Return (x, y) of the center of cell containing provided text 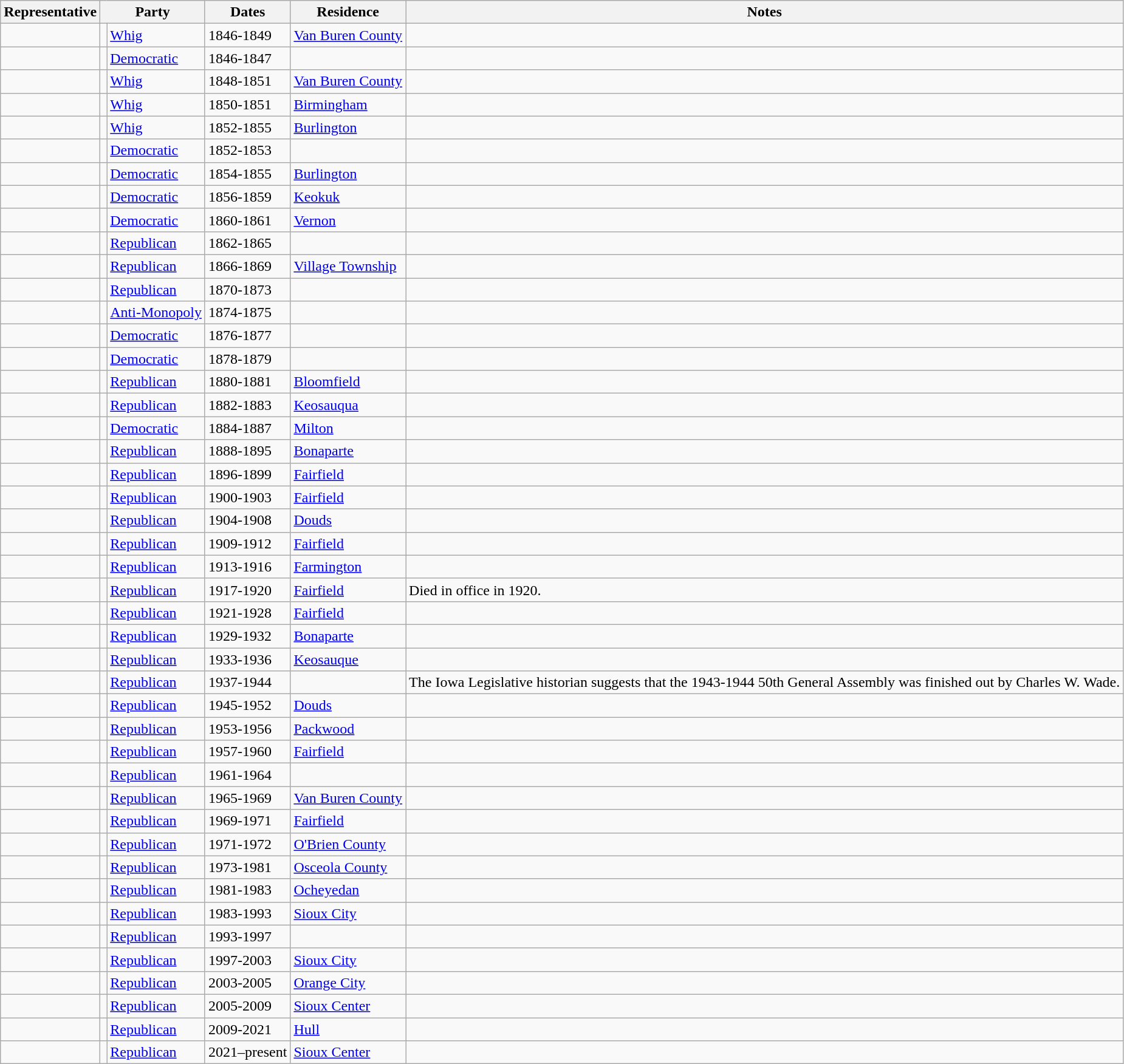
1888-1895 (247, 451)
1848-1851 (247, 81)
1904-1908 (247, 520)
1884-1887 (247, 428)
2009-2021 (247, 1029)
Hull (348, 1029)
1957-1960 (247, 752)
1971-1972 (247, 844)
1973-1981 (247, 867)
1993-1997 (247, 936)
1846-1847 (247, 58)
O'Brien County (348, 844)
1870-1873 (247, 290)
Dates (247, 12)
1852-1855 (247, 128)
1929-1932 (247, 636)
2021–present (247, 1052)
1850-1851 (247, 104)
1878-1879 (247, 359)
Birmingham (348, 104)
1981-1983 (247, 890)
Keokuk (348, 197)
1965-1969 (247, 798)
1937-1944 (247, 683)
Bloomfield (348, 382)
1997-2003 (247, 960)
1880-1881 (247, 382)
Farmington (348, 567)
1917-1920 (247, 590)
1862-1865 (247, 243)
1983-1993 (247, 913)
1856-1859 (247, 197)
1854-1855 (247, 174)
The Iowa Legislative historian suggests that the 1943-1944 50th General Assembly was finished out by Charles W. Wade. (764, 683)
1846-1849 (247, 35)
Keosauqua (348, 405)
Keosauque (348, 659)
1852-1853 (247, 151)
1896-1899 (247, 474)
Village Township (348, 266)
1921-1928 (247, 613)
1913-1916 (247, 567)
1874-1875 (247, 313)
Anti-Monopoly (156, 313)
Notes (764, 12)
2003-2005 (247, 983)
Party (153, 12)
Packwood (348, 729)
1961-1964 (247, 775)
1866-1869 (247, 266)
Milton (348, 428)
1953-1956 (247, 729)
1945-1952 (247, 706)
Osceola County (348, 867)
Orange City (348, 983)
Residence (348, 12)
1876-1877 (247, 336)
Died in office in 1920. (764, 590)
2005-2009 (247, 1006)
1933-1936 (247, 659)
Ocheyedan (348, 890)
Representative (50, 12)
1969-1971 (247, 821)
1882-1883 (247, 405)
1909-1912 (247, 544)
Vernon (348, 220)
1900-1903 (247, 497)
1860-1861 (247, 220)
